Output the [x, y] coordinate of the center of the cell containing the given text.  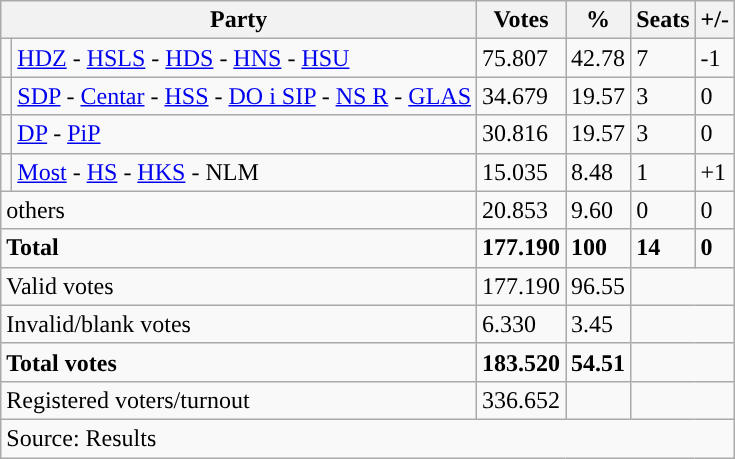
15.035 [522, 172]
42.78 [598, 58]
183.520 [522, 362]
Total votes [239, 362]
14 [663, 248]
Invalid/blank votes [239, 324]
75.807 [522, 58]
Valid votes [239, 286]
6.330 [522, 324]
8.48 [598, 172]
9.60 [598, 210]
+1 [714, 172]
Source: Results [368, 438]
3.45 [598, 324]
96.55 [598, 286]
DP - PiP [244, 134]
Votes [522, 20]
30.816 [522, 134]
7 [663, 58]
34.679 [522, 96]
SDP - Centar - HSS - DO i SIP - NS R - GLAS [244, 96]
Seats [663, 20]
HDZ - HSLS - HDS - HNS - HSU [244, 58]
Registered voters/turnout [239, 400]
Total [239, 248]
% [598, 20]
Party [239, 20]
others [239, 210]
54.51 [598, 362]
-1 [714, 58]
1 [663, 172]
336.652 [522, 400]
Most - HS - HKS - NLM [244, 172]
20.853 [522, 210]
100 [598, 248]
+/- [714, 20]
